Identify which cell holds the provided text, then report its (x, y) central coordinate. 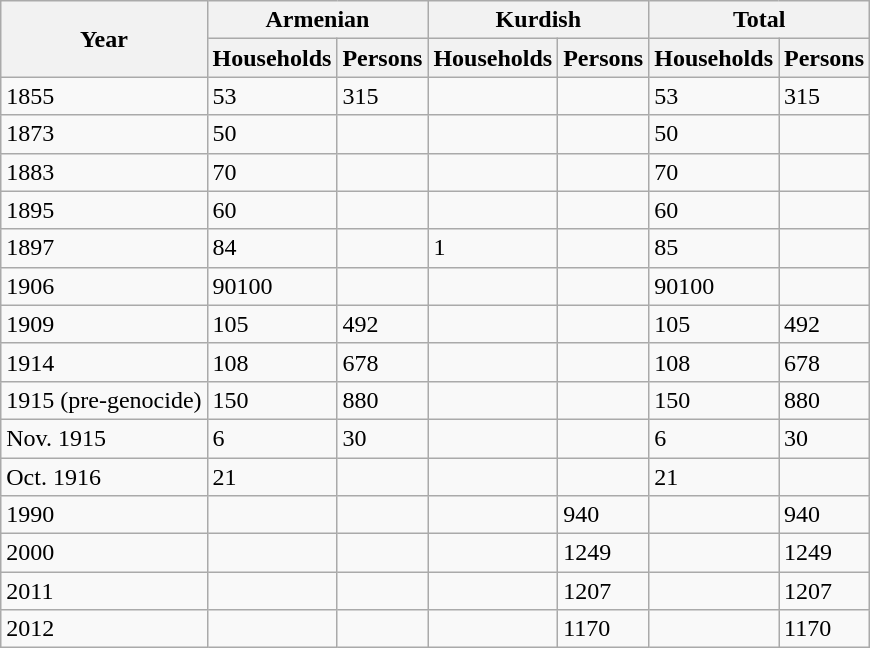
Nov. 1915 (104, 438)
1873 (104, 134)
1883 (104, 172)
Kurdish (538, 20)
Armenian (318, 20)
Total (760, 20)
85 (714, 248)
Oct. 1916 (104, 477)
2012 (104, 629)
1915 (pre-genocide) (104, 400)
1906 (104, 286)
1897 (104, 248)
2011 (104, 591)
84 (272, 248)
1914 (104, 362)
1895 (104, 210)
1855 (104, 96)
1909 (104, 324)
2000 (104, 553)
1990 (104, 515)
1 (493, 248)
Year (104, 39)
